Scan for the cell matching the given text and deliver its [x, y] coordinate at center. 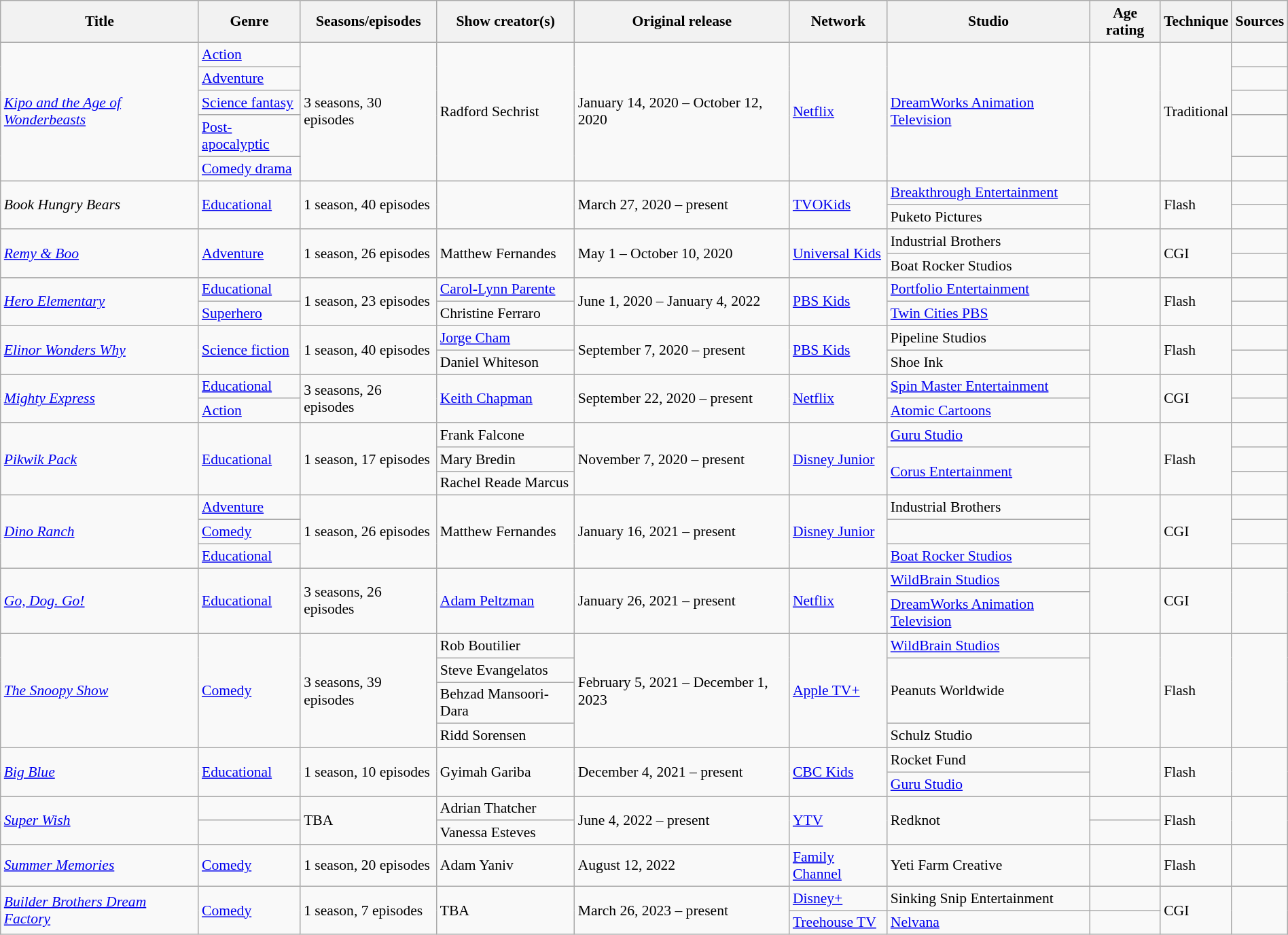
Adam Yaniv [505, 866]
Remy & Boo [99, 253]
Peanuts Worldwide [988, 690]
Title [99, 22]
Summer Memories [99, 866]
Shoe Ink [988, 362]
Christine Ferraro [505, 314]
Big Blue [99, 772]
Dino Ranch [99, 531]
Frank Falcone [505, 435]
Show creator(s) [505, 22]
August 12, 2022 [682, 866]
Gyimah Gariba [505, 772]
December 4, 2021 – present [682, 772]
Traditional [1196, 111]
Mary Bredin [505, 459]
November 7, 2020 – present [682, 459]
Seasons/episodes [368, 22]
Adrian Thatcher [505, 809]
Superhero [249, 314]
Carol-Lynn Parente [505, 289]
Keith Chapman [505, 398]
1 season, 10 episodes [368, 772]
Vanessa Esteves [505, 833]
Mighty Express [99, 398]
Book Hungry Bears [99, 205]
Nelvana [988, 923]
Schulz Studio [988, 736]
June 4, 2022 – present [682, 821]
Genre [249, 22]
The Snoopy Show [99, 691]
Universal Kids [838, 253]
Treehouse TV [838, 923]
Rob Boutilier [505, 646]
Comedy drama [249, 169]
Post-apocalyptic [249, 136]
Spin Master Entertainment [988, 387]
Radford Sechrist [505, 111]
Age rating [1125, 22]
Portfolio Entertainment [988, 289]
Corus Entertainment [988, 472]
Rocket Fund [988, 760]
1 season, 23 episodes [368, 302]
3 seasons, 30 episodes [368, 111]
1 season, 17 episodes [368, 459]
Ridd Sorensen [505, 736]
Sources [1259, 22]
Steve Evangelatos [505, 670]
3 seasons, 39 episodes [368, 691]
Adam Peltzman [505, 601]
May 1 – October 10, 2020 [682, 253]
Pipeline Studios [988, 338]
TVOKids [838, 205]
March 26, 2023 – present [682, 911]
Original release [682, 22]
Family Channel [838, 866]
Science fiction [249, 351]
Super Wish [99, 821]
Disney+ [838, 898]
1 season, 20 episodes [368, 866]
Jorge Cham [505, 338]
Science fantasy [249, 103]
Go, Dog. Go! [99, 601]
Yeti Farm Creative [988, 866]
CBC Kids [838, 772]
June 1, 2020 – January 4, 2022 [682, 302]
January 26, 2021 – present [682, 601]
YTV [838, 821]
Hero Elementary [99, 302]
January 16, 2021 – present [682, 531]
March 27, 2020 – present [682, 205]
Pikwik Pack [99, 459]
Technique [1196, 22]
Redknot [988, 821]
1 season, 7 episodes [368, 911]
Builder Brothers Dream Factory [99, 911]
Apple TV+ [838, 691]
Sinking Snip Entertainment [988, 898]
Atomic Cartoons [988, 411]
Breakthrough Entertainment [988, 193]
Puketo Pictures [988, 217]
September 22, 2020 – present [682, 398]
Network [838, 22]
September 7, 2020 – present [682, 351]
Twin Cities PBS [988, 314]
January 14, 2020 – October 12, 2020 [682, 111]
Studio [988, 22]
Rachel Reade Marcus [505, 483]
Elinor Wonders Why [99, 351]
Kipo and the Age of Wonderbeasts [99, 111]
February 5, 2021 – December 1, 2023 [682, 691]
Daniel Whiteson [505, 362]
Behzad Mansoori-Dara [505, 703]
